Extract the [x, y] coordinate from the center of the cell holding the provided text.  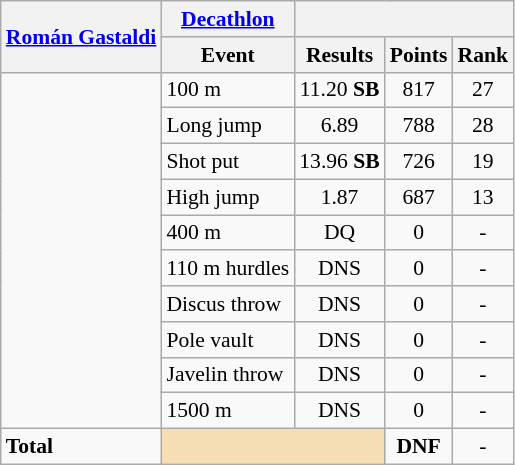
Total [82, 447]
Points [419, 55]
Román Gastaldi [82, 36]
DQ [340, 233]
13 [482, 197]
Pole vault [228, 340]
687 [419, 197]
27 [482, 90]
Javelin throw [228, 375]
817 [419, 90]
Long jump [228, 126]
Results [340, 55]
11.20 SB [340, 90]
788 [419, 126]
28 [482, 126]
726 [419, 162]
6.89 [340, 126]
Rank [482, 55]
Discus throw [228, 304]
19 [482, 162]
110 m hurdles [228, 269]
Shot put [228, 162]
13.96 SB [340, 162]
High jump [228, 197]
100 m [228, 90]
1.87 [340, 197]
1500 m [228, 411]
DNF [419, 447]
Decathlon [228, 19]
400 m [228, 233]
Event [228, 55]
